From the cell containing the given text, extract its center point as [X, Y] coordinate. 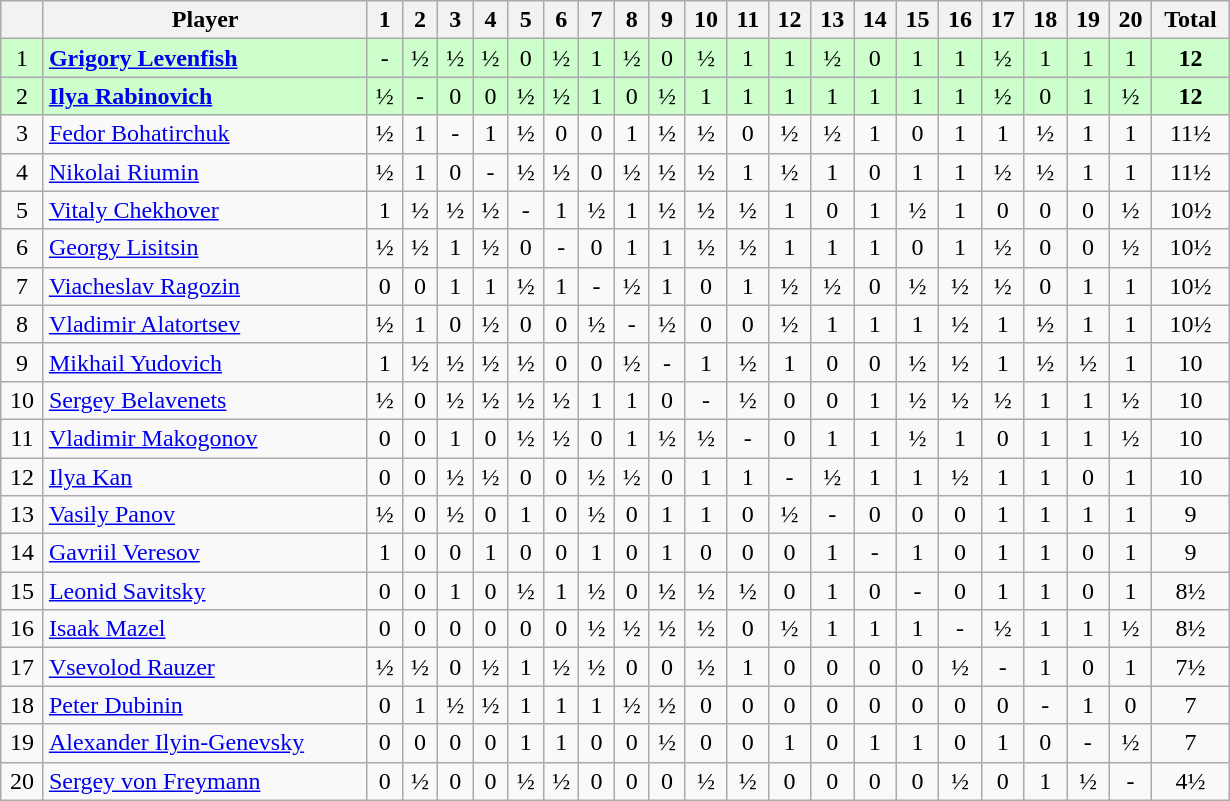
Total [1190, 20]
Sergey Belavenets [205, 400]
Mikhail Yudovich [205, 362]
Grigory Levenfish [205, 58]
Vladimir Alatortsev [205, 324]
Gavriil Veresov [205, 553]
Ilya Kan [205, 477]
Vsevolod Rauzer [205, 667]
7½ [1190, 667]
Georgy Lisitsin [205, 248]
Vitaly Chekhover [205, 210]
Alexander Ilyin-Genevsky [205, 743]
Nikolai Riumin [205, 172]
Ilya Rabinovich [205, 96]
Player [205, 20]
Vladimir Makogonov [205, 438]
Sergey von Freymann [205, 781]
Peter Dubinin [205, 705]
Leonid Savitsky [205, 591]
Fedor Bohatirchuk [205, 134]
Isaak Mazel [205, 629]
Viacheslav Ragozin [205, 286]
4½ [1190, 781]
Vasily Panov [205, 515]
